Pinpoint the cell where the given text exists, returning its [X, Y] midpoint coordinate. 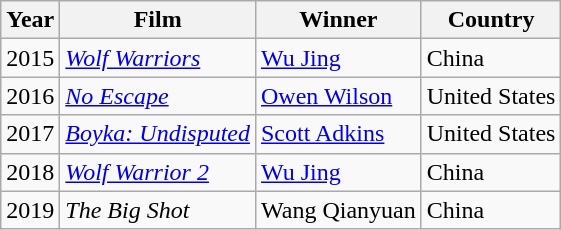
Wolf Warriors [158, 58]
Country [491, 20]
Year [30, 20]
The Big Shot [158, 210]
Owen Wilson [338, 96]
Wang Qianyuan [338, 210]
Film [158, 20]
Scott Adkins [338, 134]
Boyka: Undisputed [158, 134]
No Escape [158, 96]
Wolf Warrior 2 [158, 172]
2018 [30, 172]
2017 [30, 134]
Winner [338, 20]
2019 [30, 210]
2016 [30, 96]
2015 [30, 58]
